Identify which cell holds the provided text, then report its (x, y) central coordinate. 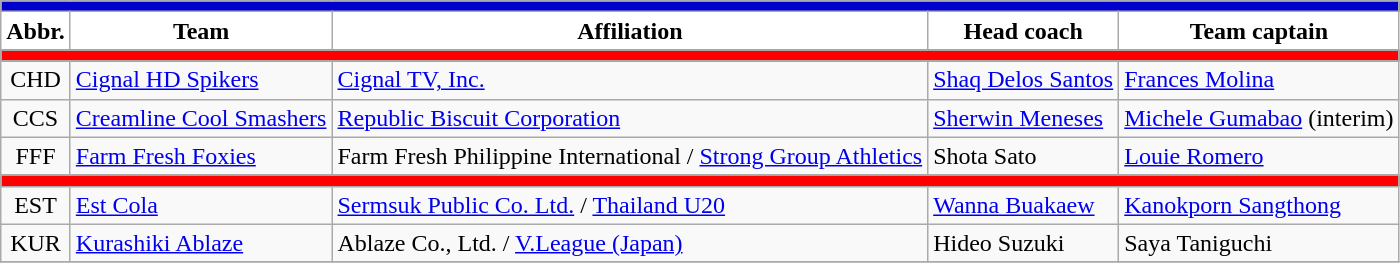
Frances Molina (1259, 80)
Sermsuk Public Co. Ltd. / Thailand U20 (630, 205)
Shota Sato (1024, 156)
Kanokporn Sangthong (1259, 205)
Hideo Suzuki (1024, 243)
Sherwin Meneses (1024, 118)
Wanna Buakaew (1024, 205)
Michele Gumabao (interim) (1259, 118)
Team captain (1259, 31)
CHD (36, 80)
Team (201, 31)
Farm Fresh Foxies (201, 156)
Abbr. (36, 31)
Cignal HD Spikers (201, 80)
Head coach (1024, 31)
Kurashiki Ablaze (201, 243)
KUR (36, 243)
EST (36, 205)
Cignal TV, Inc. (630, 80)
Farm Fresh Philippine International / Strong Group Athletics (630, 156)
Est Cola (201, 205)
Creamline Cool Smashers (201, 118)
Shaq Delos Santos (1024, 80)
Affiliation (630, 31)
CCS (36, 118)
Republic Biscuit Corporation (630, 118)
Ablaze Co., Ltd. / V.League (Japan) (630, 243)
Louie Romero (1259, 156)
Saya Taniguchi (1259, 243)
FFF (36, 156)
